Return the (x, y) coordinate for the center point of the cell that contains the specified text.  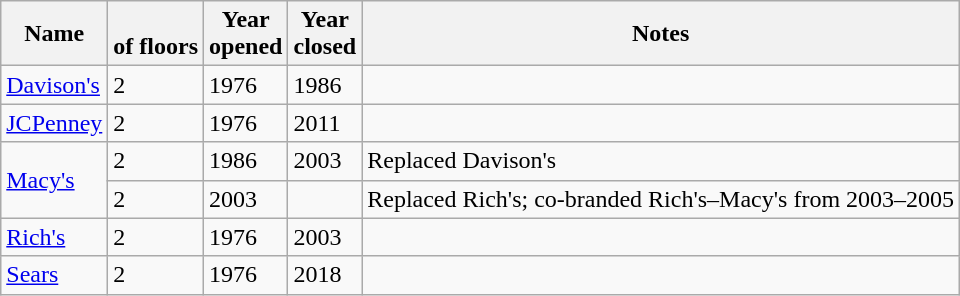
Yearopened (246, 34)
Notes (661, 34)
Davison's (54, 85)
Replaced Rich's; co-branded Rich's–Macy's from 2003–2005 (661, 199)
Replaced Davison's (661, 161)
Sears (54, 275)
JCPenney (54, 123)
Macy's (54, 180)
of floors (156, 34)
2011 (325, 123)
2018 (325, 275)
Name (54, 34)
Yearclosed (325, 34)
Rich's (54, 237)
